For the text-containing cell, return its midpoint in [x, y] coordinate format. 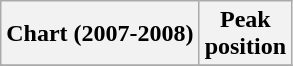
Peakposition [245, 34]
Chart (2007-2008) [100, 34]
